Provide the [X, Y] coordinate of the cell's center where the given text is located.  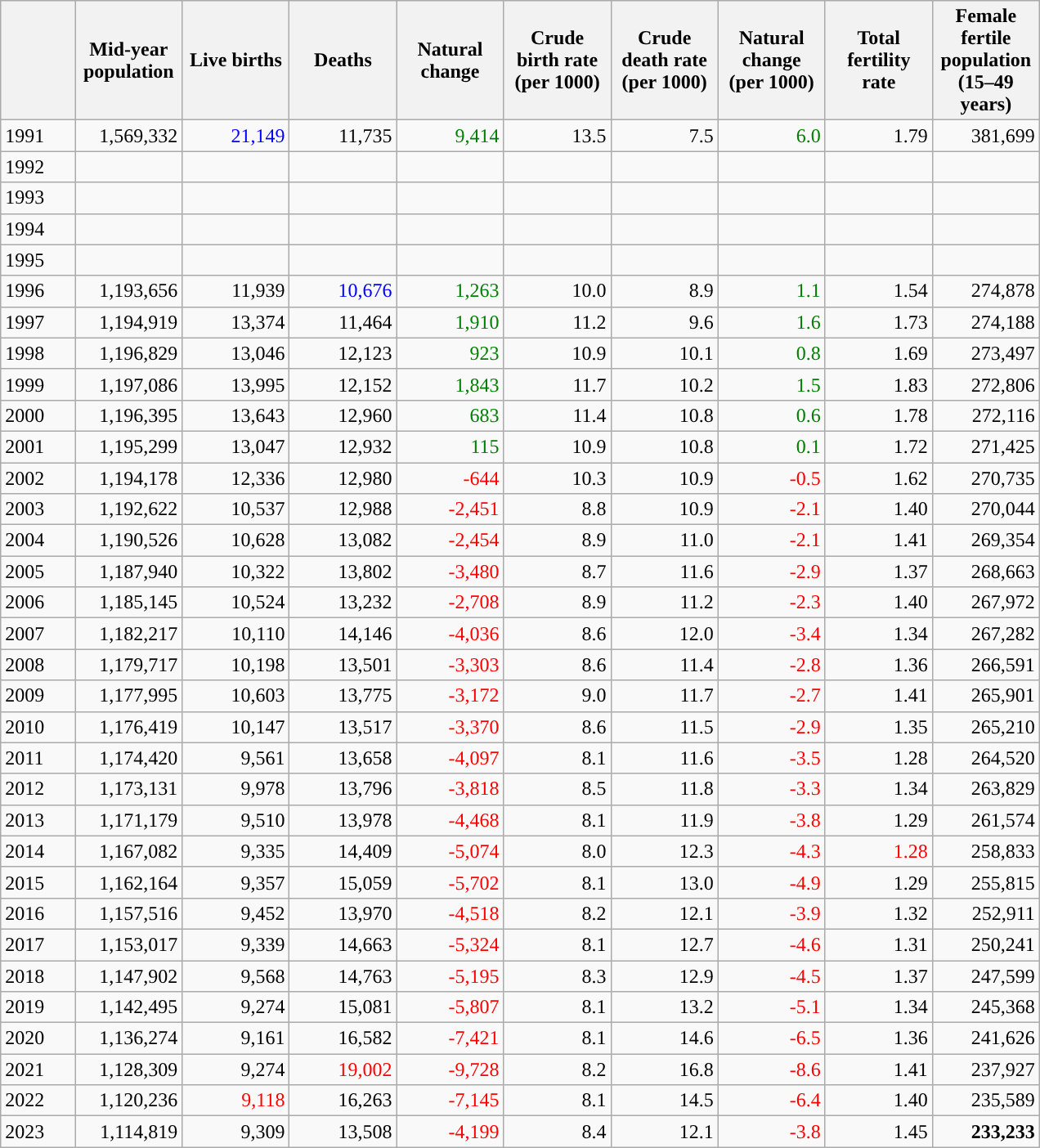
1,177,995 [129, 696]
8.5 [558, 789]
12,988 [343, 509]
2007 [38, 634]
1994 [38, 229]
250,241 [986, 944]
16.8 [664, 1070]
Natural change [450, 61]
9,161 [235, 1038]
-3.9 [772, 913]
1.83 [878, 384]
1999 [38, 384]
1.79 [878, 136]
8.7 [558, 572]
9,510 [235, 820]
11.8 [664, 789]
-0.5 [772, 478]
12,932 [343, 446]
268,663 [986, 572]
6.0 [772, 136]
Deaths [343, 61]
0.8 [772, 353]
9,118 [235, 1101]
10,524 [235, 603]
9,452 [235, 913]
265,901 [986, 696]
-4.3 [772, 851]
1,569,332 [129, 136]
1,190,526 [129, 540]
1,153,017 [129, 944]
2023 [38, 1132]
9,309 [235, 1132]
13.2 [664, 1007]
1,176,419 [129, 727]
-3,370 [450, 727]
9,335 [235, 851]
1,179,717 [129, 665]
13,517 [343, 727]
1992 [38, 167]
-644 [450, 478]
2003 [38, 509]
8.0 [558, 851]
11.9 [664, 820]
683 [450, 415]
1,136,274 [129, 1038]
13,508 [343, 1132]
-3.5 [772, 758]
10,537 [235, 509]
10.3 [558, 478]
13.0 [664, 882]
8.4 [558, 1132]
1,195,299 [129, 446]
Crude birth rate (per 1000) [558, 61]
11,735 [343, 136]
-5,324 [450, 944]
2021 [38, 1070]
1,147,902 [129, 975]
13,082 [343, 540]
14,146 [343, 634]
12.9 [664, 975]
2006 [38, 603]
1998 [38, 353]
115 [450, 446]
274,878 [986, 291]
263,829 [986, 789]
1.54 [878, 291]
274,188 [986, 322]
381,699 [986, 136]
8.8 [558, 509]
10,110 [235, 634]
14.5 [664, 1101]
10.1 [664, 353]
1,192,622 [129, 509]
-6.5 [772, 1038]
-3,480 [450, 572]
1,910 [450, 322]
2017 [38, 944]
235,589 [986, 1101]
1995 [38, 260]
1,114,819 [129, 1132]
2005 [38, 572]
270,044 [986, 509]
-4,518 [450, 913]
233,233 [986, 1132]
13,374 [235, 322]
10,603 [235, 696]
13,501 [343, 665]
1,182,217 [129, 634]
2016 [38, 913]
12,152 [343, 384]
-4.6 [772, 944]
-4.9 [772, 882]
9,568 [235, 975]
Female fertile population (15–49 years) [986, 61]
-5,195 [450, 975]
-2,708 [450, 603]
Mid-year population [129, 61]
1,194,919 [129, 322]
15,059 [343, 882]
9,978 [235, 789]
-5.1 [772, 1007]
-3,303 [450, 665]
9.6 [664, 322]
-5,702 [450, 882]
-7,421 [450, 1038]
19,002 [343, 1070]
1.32 [878, 913]
-2,454 [450, 540]
13.5 [558, 136]
15,081 [343, 1007]
1,120,236 [129, 1101]
2018 [38, 975]
13,970 [343, 913]
12.0 [664, 634]
13,978 [343, 820]
Natural change (per 1000) [772, 61]
12,123 [343, 353]
13,658 [343, 758]
1993 [38, 198]
10,676 [343, 291]
923 [450, 353]
10,322 [235, 572]
237,927 [986, 1070]
16,263 [343, 1101]
1,128,309 [129, 1070]
-8.6 [772, 1070]
12.3 [664, 851]
273,497 [986, 353]
10,198 [235, 665]
-4.5 [772, 975]
2019 [38, 1007]
9,339 [235, 944]
-2.8 [772, 665]
245,368 [986, 1007]
-5,074 [450, 851]
14,409 [343, 851]
0.1 [772, 446]
1.73 [878, 322]
1,162,164 [129, 882]
271,425 [986, 446]
1.72 [878, 446]
269,354 [986, 540]
Live births [235, 61]
265,210 [986, 727]
-3,172 [450, 696]
272,116 [986, 415]
2011 [38, 758]
267,972 [986, 603]
10,628 [235, 540]
2022 [38, 1101]
9,414 [450, 136]
270,735 [986, 478]
2004 [38, 540]
-4,468 [450, 820]
10.0 [558, 291]
2010 [38, 727]
1,157,516 [129, 913]
-6.4 [772, 1101]
-3.3 [772, 789]
12.7 [664, 944]
1,843 [450, 384]
2014 [38, 851]
9,561 [235, 758]
-3,818 [450, 789]
264,520 [986, 758]
-4,199 [450, 1132]
266,591 [986, 665]
13,995 [235, 384]
13,802 [343, 572]
13,775 [343, 696]
1,196,829 [129, 353]
9.0 [558, 696]
1,193,656 [129, 291]
2002 [38, 478]
272,806 [986, 384]
1,197,086 [129, 384]
267,282 [986, 634]
1.6 [772, 322]
12,960 [343, 415]
-3.4 [772, 634]
1.78 [878, 415]
1,171,179 [129, 820]
13,796 [343, 789]
14,663 [343, 944]
258,833 [986, 851]
2001 [38, 446]
11,939 [235, 291]
2013 [38, 820]
21,149 [235, 136]
255,815 [986, 882]
2008 [38, 665]
1,174,420 [129, 758]
1.5 [772, 384]
-4,036 [450, 634]
-5,807 [450, 1007]
12,980 [343, 478]
11.5 [664, 727]
0.6 [772, 415]
-4,097 [450, 758]
12,336 [235, 478]
1.35 [878, 727]
14.6 [664, 1038]
13,046 [235, 353]
1,194,178 [129, 478]
1,263 [450, 291]
8.3 [558, 975]
2012 [38, 789]
9,357 [235, 882]
2020 [38, 1038]
1.1 [772, 291]
13,047 [235, 446]
247,599 [986, 975]
7.5 [664, 136]
1.31 [878, 944]
252,911 [986, 913]
1.69 [878, 353]
2015 [38, 882]
1997 [38, 322]
1.45 [878, 1132]
2000 [38, 415]
-7,145 [450, 1101]
Crude death rate (per 1000) [664, 61]
1,196,395 [129, 415]
Total fertility rate [878, 61]
11,464 [343, 322]
11.0 [664, 540]
261,574 [986, 820]
1996 [38, 291]
2009 [38, 696]
10.2 [664, 384]
1,142,495 [129, 1007]
-2.3 [772, 603]
13,643 [235, 415]
14,763 [343, 975]
16,582 [343, 1038]
-9,728 [450, 1070]
-2,451 [450, 509]
13,232 [343, 603]
1.62 [878, 478]
1,173,131 [129, 789]
1,187,940 [129, 572]
1,185,145 [129, 603]
241,626 [986, 1038]
10,147 [235, 727]
1991 [38, 136]
1,167,082 [129, 851]
-2.7 [772, 696]
